Return the [x, y] coordinate for the center point of the cell that contains the specified text.  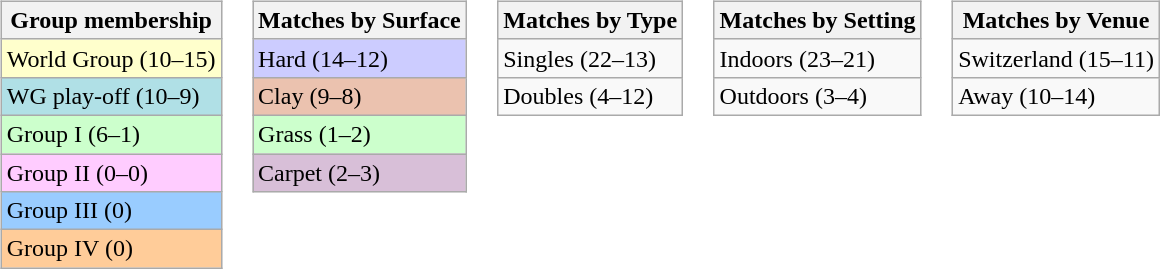
Doubles (4–12) [590, 96]
Switzerland (15–11) [1056, 58]
Carpet (2–3) [360, 173]
World Group (10–15) [111, 58]
Clay (9–8) [360, 96]
Matches by Surface [360, 20]
Singles (22–13) [590, 58]
Indoors (23–21) [818, 58]
Matches by Venue [1056, 20]
Away (10–14) [1056, 96]
Group II (0–0) [111, 173]
Group IV (0) [111, 249]
Group III (0) [111, 211]
Matches by Setting [818, 20]
Group membership [111, 20]
Grass (1–2) [360, 134]
Outdoors (3–4) [818, 96]
WG play-off (10–9) [111, 96]
Group I (6–1) [111, 134]
Matches by Type [590, 20]
Hard (14–12) [360, 58]
